Output the (X, Y) coordinate of the center of the cell containing the given text.  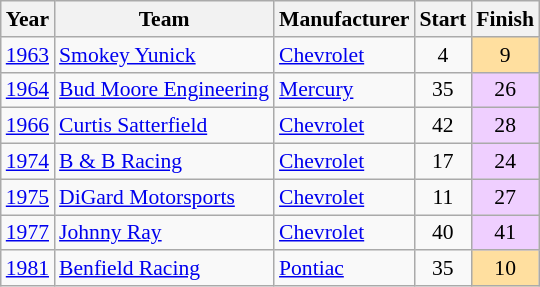
27 (505, 197)
10 (505, 269)
1975 (28, 197)
Manufacturer (344, 19)
Mercury (344, 90)
40 (442, 233)
Johnny Ray (164, 233)
1981 (28, 269)
Bud Moore Engineering (164, 90)
Start (442, 19)
41 (505, 233)
11 (442, 197)
Team (164, 19)
1963 (28, 55)
Curtis Satterfield (164, 126)
26 (505, 90)
1977 (28, 233)
17 (442, 162)
1966 (28, 126)
DiGard Motorsports (164, 197)
9 (505, 55)
1974 (28, 162)
Finish (505, 19)
Benfield Racing (164, 269)
42 (442, 126)
4 (442, 55)
Year (28, 19)
1964 (28, 90)
Pontiac (344, 269)
Smokey Yunick (164, 55)
B & B Racing (164, 162)
24 (505, 162)
28 (505, 126)
